Identify which cell holds the provided text, then report its (X, Y) central coordinate. 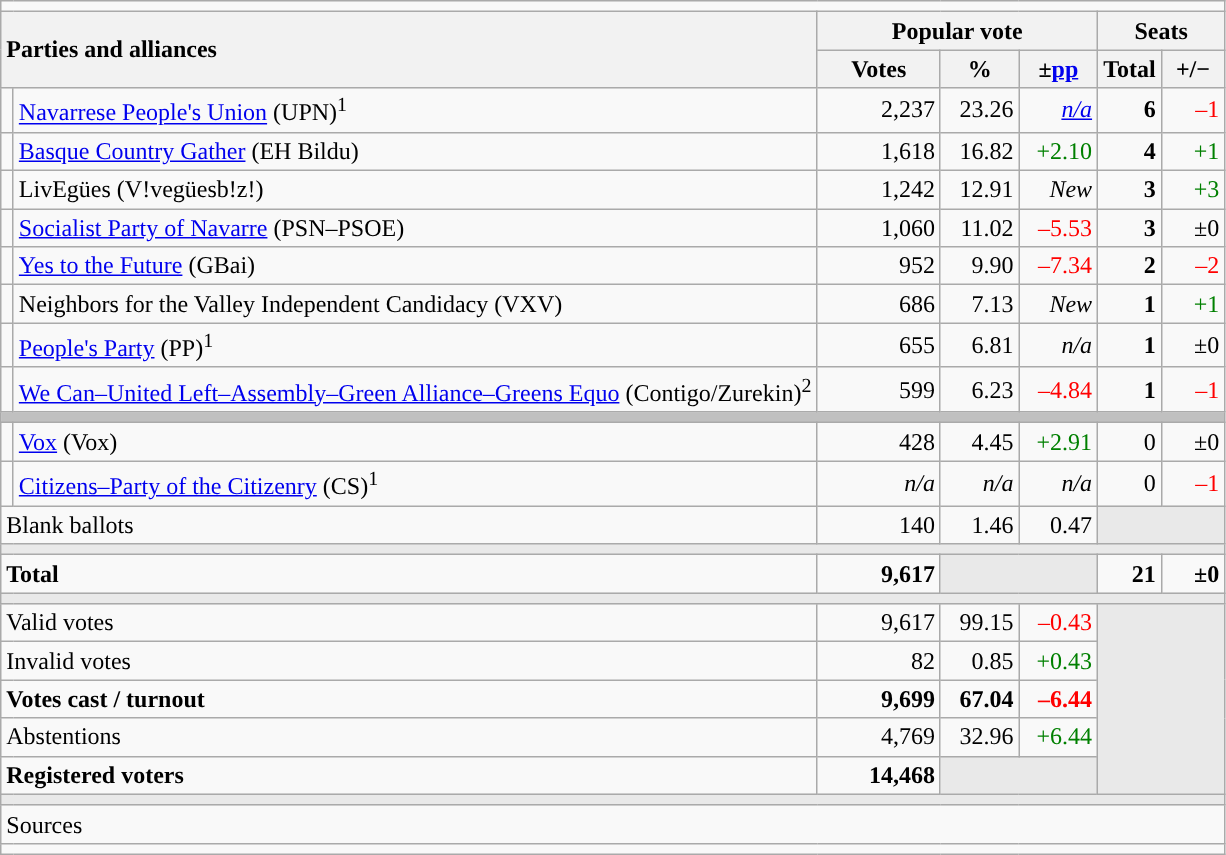
+/− (1193, 69)
16.82 (980, 151)
1.46 (980, 525)
12.91 (980, 190)
0.85 (980, 661)
+0.43 (1058, 661)
+2.91 (1058, 442)
4.45 (980, 442)
Citizens–Party of the Citizenry (CS)1 (415, 484)
2,237 (879, 110)
Basque Country Gather (EH Bildu) (415, 151)
Vox (Vox) (415, 442)
0.47 (1058, 525)
–6.44 (1058, 699)
Votes cast / turnout (409, 699)
9,699 (879, 699)
9.90 (980, 266)
We Can–United Left–Assembly–Green Alliance–Greens Equo (Contigo/Zurekin)2 (415, 390)
2 (1130, 266)
Valid votes (409, 623)
1,060 (879, 228)
655 (879, 346)
4,769 (879, 737)
99.15 (980, 623)
686 (879, 304)
–4.84 (1058, 390)
140 (879, 525)
11.02 (980, 228)
Blank ballots (409, 525)
952 (879, 266)
Neighbors for the Valley Independent Candidacy (VXV) (415, 304)
1,618 (879, 151)
Invalid votes (409, 661)
–5.53 (1058, 228)
21 (1130, 574)
+3 (1193, 190)
Popular vote (958, 31)
67.04 (980, 699)
6 (1130, 110)
LivEgües (V!vegüesb!z!) (415, 190)
±pp (1058, 69)
Socialist Party of Navarre (PSN–PSOE) (415, 228)
428 (879, 442)
+6.44 (1058, 737)
–7.34 (1058, 266)
4 (1130, 151)
23.26 (980, 110)
Registered voters (409, 775)
Yes to the Future (GBai) (415, 266)
People's Party (PP)1 (415, 346)
–0.43 (1058, 623)
% (980, 69)
32.96 (980, 737)
Parties and alliances (409, 50)
+2.10 (1058, 151)
14,468 (879, 775)
6.81 (980, 346)
–2 (1193, 266)
Votes (879, 69)
82 (879, 661)
599 (879, 390)
6.23 (980, 390)
7.13 (980, 304)
Navarrese People's Union (UPN)1 (415, 110)
Sources (613, 824)
1,242 (879, 190)
Seats (1162, 31)
Abstentions (409, 737)
